For the text-containing cell, return its midpoint in [X, Y] coordinate format. 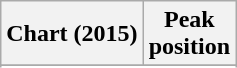
Chart (2015) [72, 34]
Peakposition [189, 34]
